Return the (X, Y) coordinate for the center point of the cell that contains the specified text.  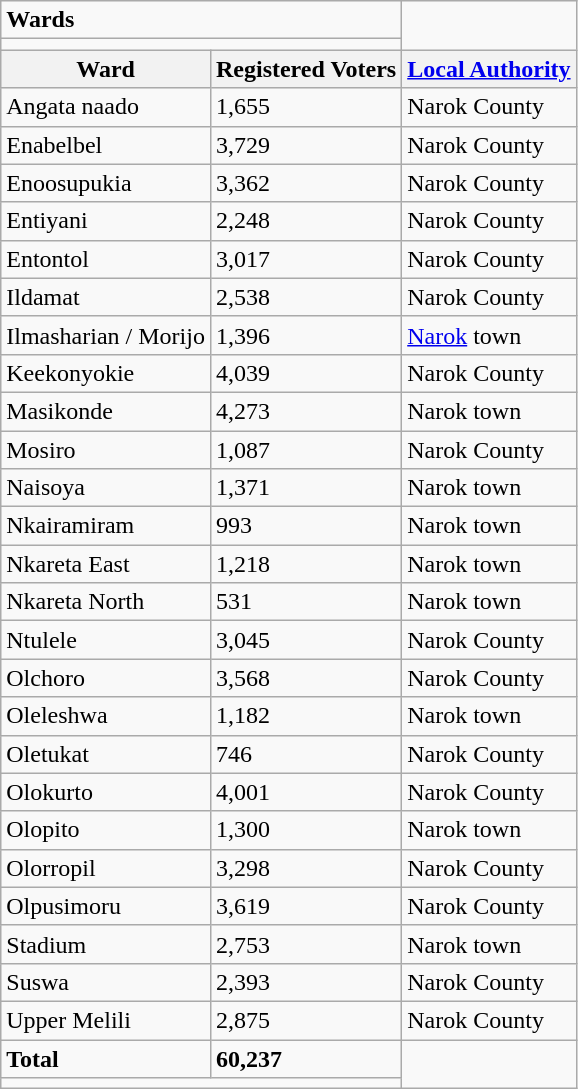
2,753 (306, 944)
Ward (106, 69)
Suswa (106, 982)
531 (306, 602)
3,298 (306, 868)
3,729 (306, 145)
Ntulele (106, 640)
Local Authority (489, 69)
Nkairamiram (106, 526)
Olorropil (106, 868)
993 (306, 526)
2,538 (306, 297)
Naisoya (106, 488)
3,017 (306, 259)
1,182 (306, 716)
3,045 (306, 640)
Registered Voters (306, 69)
Olopito (106, 830)
Entontol (106, 259)
Keekonyokie (106, 373)
Masikonde (106, 411)
1,655 (306, 107)
Wards (202, 20)
Olpusimoru (106, 906)
Stadium (106, 944)
Upper Melili (106, 1020)
Oleleshwa (106, 716)
1,371 (306, 488)
Angata naado (106, 107)
746 (306, 754)
3,362 (306, 183)
4,039 (306, 373)
2,248 (306, 221)
Olchoro (106, 678)
60,237 (306, 1059)
Ildamat (106, 297)
1,300 (306, 830)
Olokurto (106, 792)
4,001 (306, 792)
Enoosupukia (106, 183)
2,393 (306, 982)
1,087 (306, 449)
Oletukat (106, 754)
1,396 (306, 335)
3,619 (306, 906)
Mosiro (106, 449)
3,568 (306, 678)
Enabelbel (106, 145)
Nkareta East (106, 564)
4,273 (306, 411)
Ilmasharian / Morijo (106, 335)
1,218 (306, 564)
Entiyani (106, 221)
Total (106, 1059)
Nkareta North (106, 602)
2,875 (306, 1020)
